For the text-containing cell, return its midpoint in [x, y] coordinate format. 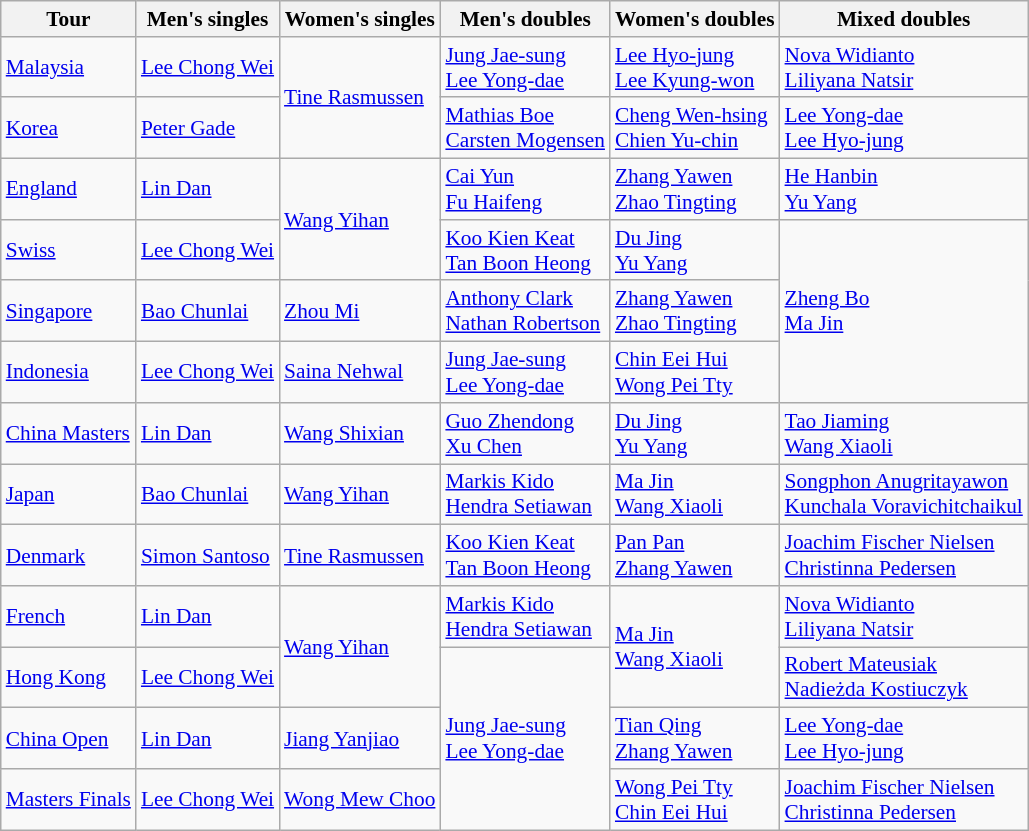
Jiang Yanjiao [360, 738]
Hong Kong [68, 678]
Men's singles [208, 19]
Cheng Wen-hsing Chien Yu-chin [695, 128]
China Open [68, 738]
England [68, 190]
Pan Pan Zhang Yawen [695, 556]
Swiss [68, 250]
Simon Santoso [208, 556]
Korea [68, 128]
Anthony Clark Nathan Robertson [525, 312]
Zhou Mi [360, 312]
Guo Zhendong Xu Chen [525, 434]
Women's doubles [695, 19]
Women's singles [360, 19]
Songphon Anugritayawon Kunchala Voravichitchaikul [904, 494]
Men's doubles [525, 19]
Cai Yun Fu Haifeng [525, 190]
Wong Pei Tty Chin Eei Hui [695, 800]
Peter Gade [208, 128]
Indonesia [68, 372]
Lee Hyo-jung Lee Kyung-won [695, 68]
Japan [68, 494]
French [68, 616]
Singapore [68, 312]
Tian Qing Zhang Yawen [695, 738]
He Hanbin Yu Yang [904, 190]
Denmark [68, 556]
China Masters [68, 434]
Zheng Bo Ma Jin [904, 312]
Wong Mew Choo [360, 800]
Saina Nehwal [360, 372]
Malaysia [68, 68]
Tour [68, 19]
Mathias Boe Carsten Mogensen [525, 128]
Tao Jiaming Wang Xiaoli [904, 434]
Masters Finals [68, 800]
Robert Mateusiak Nadieżda Kostiuczyk [904, 678]
Chin Eei Hui Wong Pei Tty [695, 372]
Mixed doubles [904, 19]
Wang Shixian [360, 434]
